Find where the given text appears and provide that cell's center as (x, y) coordinate. 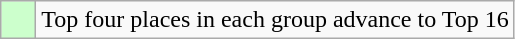
Top four places in each group advance to Top 16 (275, 20)
